Identify which cell holds the provided text, then report its [x, y] central coordinate. 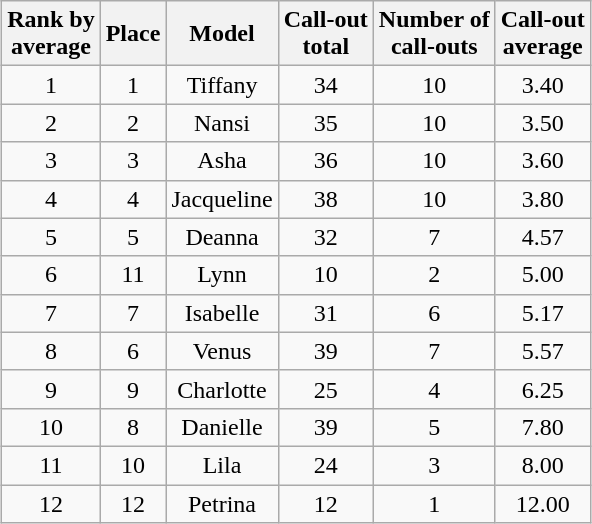
25 [326, 389]
4.57 [542, 237]
3.50 [542, 123]
24 [326, 465]
Lynn [222, 275]
Petrina [222, 503]
Model [222, 34]
7.80 [542, 427]
Rank byaverage [51, 34]
Tiffany [222, 85]
Danielle [222, 427]
8.00 [542, 465]
3.40 [542, 85]
5.57 [542, 351]
Lila [222, 465]
6.25 [542, 389]
Asha [222, 161]
3.80 [542, 199]
35 [326, 123]
Call-outtotal [326, 34]
31 [326, 313]
36 [326, 161]
3.60 [542, 161]
32 [326, 237]
5.17 [542, 313]
5.00 [542, 275]
Number ofcall-outs [434, 34]
34 [326, 85]
Jacqueline [222, 199]
Charlotte [222, 389]
Venus [222, 351]
Call-outaverage [542, 34]
Isabelle [222, 313]
Nansi [222, 123]
Deanna [222, 237]
38 [326, 199]
12.00 [542, 503]
Place [133, 34]
